Scan for the cell matching the given text and deliver its (X, Y) coordinate at center. 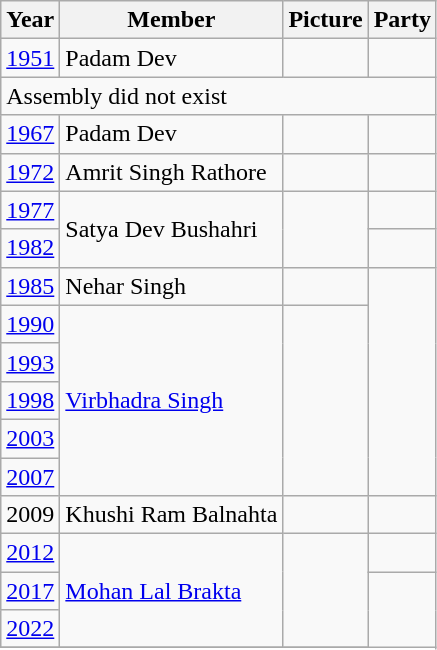
Virbhadra Singh (172, 400)
1998 (30, 400)
2012 (30, 553)
Member (172, 20)
2022 (30, 629)
Nehar Singh (172, 286)
Mohan Lal Brakta (172, 591)
2003 (30, 438)
Assembly did not exist (219, 96)
Picture (326, 20)
2007 (30, 477)
Year (30, 20)
1967 (30, 134)
1993 (30, 362)
2017 (30, 591)
2009 (30, 515)
1977 (30, 210)
Amrit Singh Rathore (172, 172)
1972 (30, 172)
Satya Dev Bushahri (172, 229)
1990 (30, 324)
Party (402, 20)
1951 (30, 58)
1982 (30, 248)
1985 (30, 286)
Khushi Ram Balnahta (172, 515)
